Search for the cell housing the specified text and yield its (X, Y) center coordinate. 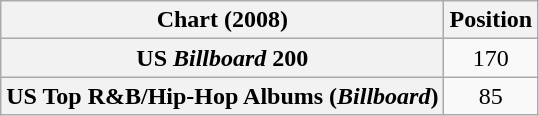
Chart (2008) (222, 20)
85 (491, 96)
US Top R&B/Hip-Hop Albums (Billboard) (222, 96)
US Billboard 200 (222, 58)
170 (491, 58)
Position (491, 20)
